Search for the cell housing the specified text and yield its [X, Y] center coordinate. 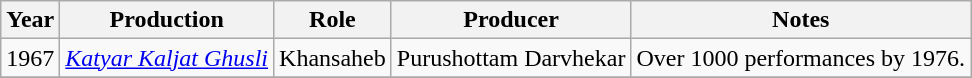
Over 1000 performances by 1976. [801, 58]
Khansaheb [333, 58]
Production [167, 20]
Notes [801, 20]
Role [333, 20]
Producer [511, 20]
Purushottam Darvhekar [511, 58]
1967 [30, 58]
Katyar Kaljat Ghusli [167, 58]
Year [30, 20]
